Return (x, y) of the center of cell containing provided text 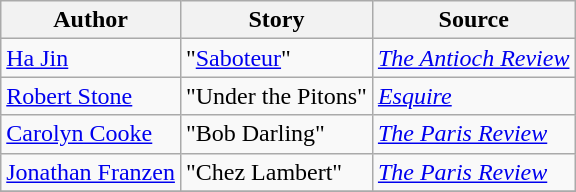
Ha Jin (91, 58)
Jonathan Franzen (91, 172)
"Chez Lambert" (276, 172)
"Saboteur" (276, 58)
Esquire (474, 96)
Author (91, 20)
Story (276, 20)
"Bob Darling" (276, 134)
Source (474, 20)
Carolyn Cooke (91, 134)
Robert Stone (91, 96)
The Antioch Review (474, 58)
"Under the Pitons" (276, 96)
